Output the [x, y] coordinate of the center of the cell containing the given text.  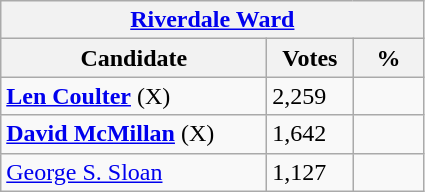
Votes [310, 58]
2,259 [310, 96]
% [388, 58]
Candidate [134, 58]
Riverdale Ward [212, 20]
1,642 [310, 134]
David McMillan (X) [134, 134]
George S. Sloan [134, 172]
Len Coulter (X) [134, 96]
1,127 [310, 172]
